For the text-containing cell, return its midpoint in (X, Y) coordinate format. 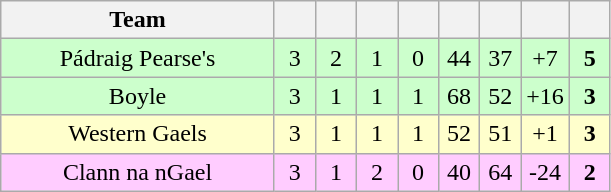
40 (460, 172)
68 (460, 96)
5 (590, 58)
64 (500, 172)
+16 (546, 96)
Boyle (138, 96)
Western Gaels (138, 134)
+1 (546, 134)
Pádraig Pearse's (138, 58)
37 (500, 58)
Team (138, 20)
51 (500, 134)
44 (460, 58)
+7 (546, 58)
-24 (546, 172)
Clann na nGael (138, 172)
